Return the (x, y) coordinate for the center point of the cell that contains the specified text.  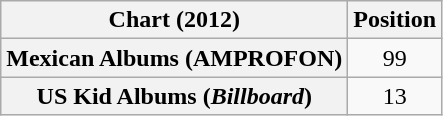
13 (395, 96)
Position (395, 20)
Chart (2012) (174, 20)
US Kid Albums (Billboard) (174, 96)
99 (395, 58)
Mexican Albums (AMPROFON) (174, 58)
